From the cell containing the given text, extract its center point as (X, Y) coordinate. 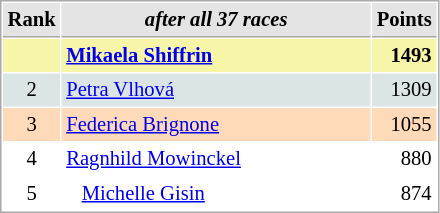
1309 (404, 90)
880 (404, 158)
4 (32, 158)
Petra Vlhová (216, 90)
3 (32, 124)
Michelle Gisin (216, 194)
Rank (32, 20)
Ragnhild Mowinckel (216, 158)
Mikaela Shiffrin (216, 56)
Federica Brignone (216, 124)
5 (32, 194)
874 (404, 194)
Points (404, 20)
1055 (404, 124)
after all 37 races (216, 20)
1493 (404, 56)
2 (32, 90)
